Identify which cell holds the provided text, then report its (x, y) central coordinate. 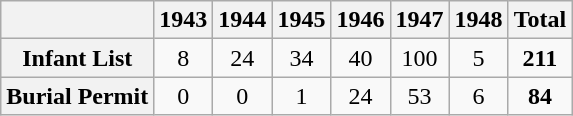
6 (478, 96)
1946 (360, 20)
1948 (478, 20)
Total (540, 20)
5 (478, 58)
1947 (420, 20)
40 (360, 58)
1944 (242, 20)
Infant List (78, 58)
Burial Permit (78, 96)
211 (540, 58)
84 (540, 96)
1 (302, 96)
34 (302, 58)
53 (420, 96)
8 (184, 58)
1945 (302, 20)
100 (420, 58)
1943 (184, 20)
